Return [x, y] of the center of cell containing provided text 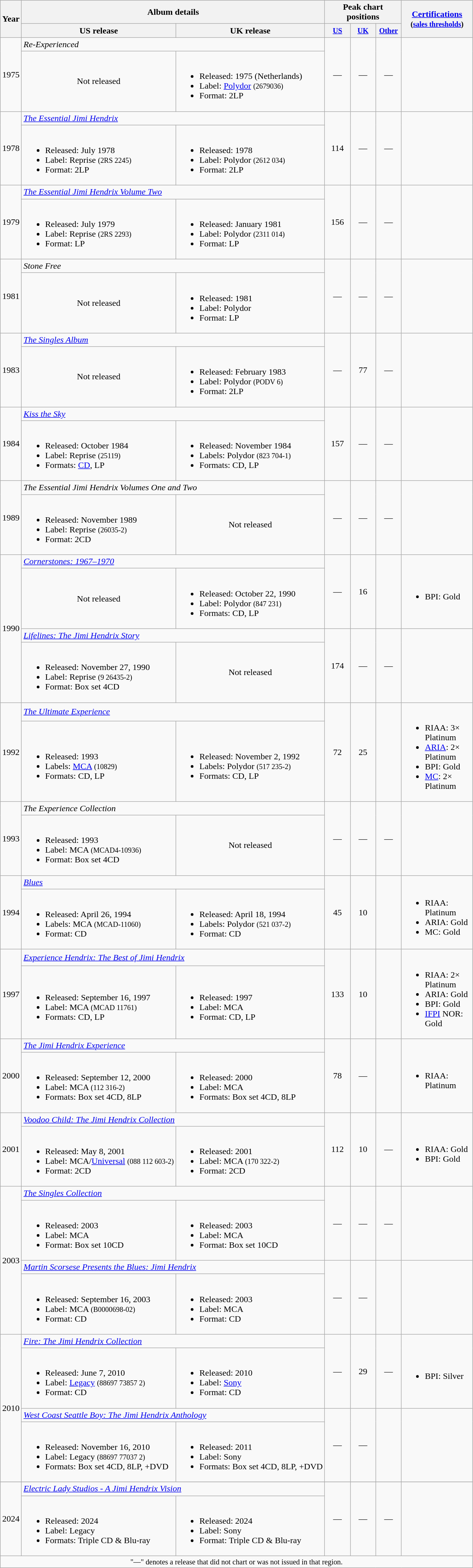
Released: November 2, 1992Labels: Polydor (517 235-2)Formats: CD, LP [250, 761]
1989 [11, 518]
Electric Lady Studios - A Jimi Hendrix Vision [173, 1489]
The Essential Jimi Hendrix Volume Two [173, 192]
Released: 1997Label: MCAFormat: CD, LP [250, 1002]
25 [363, 752]
29 [363, 1371]
Released: November 16, 2010Label: Legacy (88697 77037 2)Formats: Box set 4CD, 8LP, +DVD [99, 1452]
Martin Scorsese Presents the Blues: Jimi Hendrix [173, 1267]
BPI: Gold [437, 591]
114 [337, 148]
Released: 1975 (Netherlands)Label: Polydor (2679036)Format: 2LP [250, 81]
2000 [11, 1076]
The Experience Collection [173, 808]
112 [337, 1149]
174 [337, 666]
Released: October 1984Label: Reprise (25119)Formats: CD, LP [99, 451]
1993 [11, 839]
US [337, 31]
Peak chart positions [363, 12]
US release [99, 31]
Released: 2010Label: SonyFormat: CD [250, 1378]
Released: April 26, 1994Labels: MCA (MCAD-11060)Format: CD [99, 919]
Re-Experienced [173, 44]
Released: 1993Labels: MCA (10829)Formats: CD, LP [99, 761]
Released: June 7, 2010Label: Legacy (88697 73857 2)Format: CD [99, 1378]
Released: 1981Label: PolydorFormat: LP [250, 303]
Lifelines: The Jimi Hendrix Story [173, 635]
Released: September 16, 1997Label: MCA (MCAD 11761)Formats: CD, LP [99, 1002]
RIAA: Platinum [437, 1076]
Released: November 1984Labels: Polydor (823 704-1)Formats: CD, LP [250, 451]
RIAA: GoldBPI: Gold [437, 1149]
Released: January 1981Label: Polydor (2311 014)Format: LP [250, 229]
77 [363, 370]
1990 [11, 629]
Released: 2024Label: LegacyFormats: Triple CD & Blu-ray [99, 1526]
1975 [11, 74]
Released: September 16, 2003Label: MCA (B0000698-02)Format: CD [99, 1304]
Released: October 22, 1990Label: Polydor (847 231)Formats: CD, LP [250, 599]
157 [337, 444]
2001 [11, 1149]
2024 [11, 1519]
Released: 1978Label: Polydor (2612 034)Format: 2LP [250, 155]
1994 [11, 912]
Released: September 12, 2000Label: MCA (112 316-2)Formats: Box set 4CD, 8LP [99, 1082]
Year [11, 19]
78 [337, 1076]
133 [337, 994]
Released: 2011Label: SonyFormats: Box set 4CD, 8LP, +DVD [250, 1452]
The Ultimate Experience [173, 712]
156 [337, 222]
Album details [173, 12]
Released: 2024Label: SonyFormat: Triple CD & Blu-ray [250, 1526]
Released: April 18, 1994Labels: Polydor (521 037-2)Format: CD [250, 919]
The Essential Jimi Hendrix Volumes One and Two [173, 488]
BPI: Silver [437, 1371]
Released: 2000Label: MCAFormats: Box set 4CD, 8LP [250, 1082]
Released: May 8, 2001Label: MCA/Universal (088 112 603-2)Format: 2CD [99, 1156]
The Singles Album [173, 340]
Certifications(sales thresholds) [437, 19]
Released: 2001Label: MCA (170 322-2)Format: 2CD [250, 1156]
Released: 2003Label: MCAFormat: CD [250, 1304]
West Coast Seattle Boy: The Jimi Hendrix Anthology [173, 1415]
"—" denotes a release that did not chart or was not issued in that region. [237, 1562]
1997 [11, 994]
Kiss the Sky [173, 414]
Other [388, 31]
Released: November 27, 1990Label: Reprise (9 26435-2)Format: Box set 4CD [99, 672]
Stone Free [173, 266]
1983 [11, 370]
Released: 1993Label: MCA (MCAD4-10936)Format: Box set 4CD [99, 845]
1992 [11, 752]
Experience Hendrix: The Best of Jimi Hendrix [173, 957]
2010 [11, 1408]
72 [337, 752]
1981 [11, 296]
45 [337, 912]
Blues [173, 882]
1984 [11, 444]
1979 [11, 222]
Released: July 1979Label: Reprise (2RS 2293)Format: LP [99, 229]
Voodoo Child: The Jimi Hendrix Collection [173, 1119]
Cornerstones: 1967–1970 [173, 562]
UK release [250, 31]
The Jimi Hendrix Experience [173, 1045]
1978 [11, 148]
RIAA: PlatinumARIA: GoldMC: Gold [437, 912]
16 [363, 591]
2003 [11, 1260]
Released: November 1989Label: Reprise (26035-2)Format: 2CD [99, 524]
UK [363, 31]
The Essential Jimi Hendrix [173, 118]
Released: February 1983Label: Polydor (PODV 6)Format: 2LP [250, 377]
Fire: The Jimi Hendrix Collection [173, 1341]
RIAA: 3× PlatinumARIA: 2× PlatinumBPI: GoldMC: 2× Platinum [437, 752]
Released: July 1978Label: Reprise (2RS 2245)Format: 2LP [99, 155]
The Singles Collection [173, 1193]
RIAA: 2× PlatinumARIA: GoldBPI: GoldIFPI NOR: Gold [437, 994]
